Determine the (X, Y) coordinate at the center of the cell enclosing the given text.  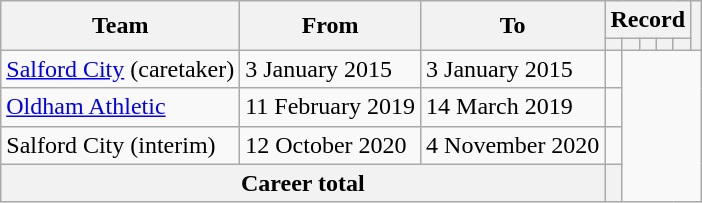
Career total (303, 183)
Record (648, 20)
12 October 2020 (330, 145)
To (513, 26)
4 November 2020 (513, 145)
Team (120, 26)
From (330, 26)
14 March 2019 (513, 107)
Oldham Athletic (120, 107)
Salford City (interim) (120, 145)
Salford City (caretaker) (120, 69)
11 February 2019 (330, 107)
